Search for the cell housing the specified text and yield its (x, y) center coordinate. 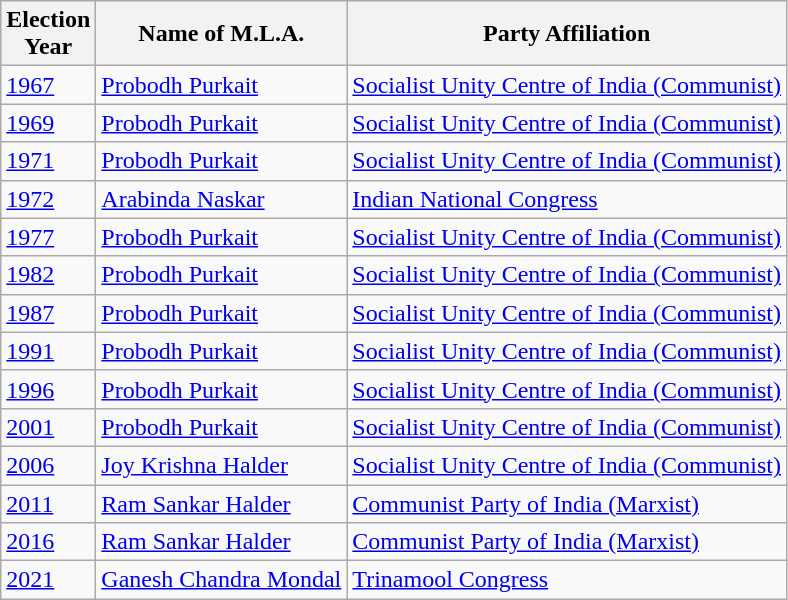
1987 (48, 313)
Indian National Congress (567, 199)
2021 (48, 580)
Trinamool Congress (567, 580)
Arabinda Naskar (222, 199)
1969 (48, 123)
2006 (48, 465)
1972 (48, 199)
1991 (48, 351)
1971 (48, 161)
2016 (48, 542)
1967 (48, 85)
Name of M.L.A. (222, 34)
1996 (48, 389)
Election Year (48, 34)
1977 (48, 237)
Ganesh Chandra Mondal (222, 580)
1982 (48, 275)
2001 (48, 427)
Party Affiliation (567, 34)
2011 (48, 503)
Joy Krishna Halder (222, 465)
